Detect which cell encompasses the target text, then output its (X, Y) center coordinate. 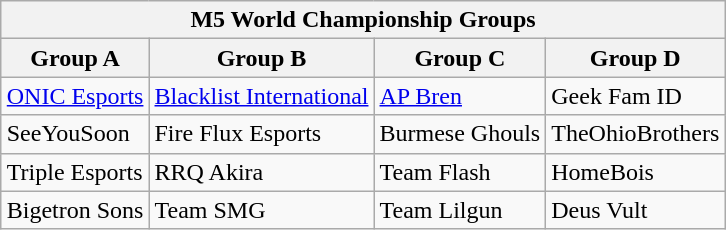
Team SMG (262, 210)
TheOhioBrothers (636, 134)
AP Bren (460, 96)
Burmese Ghouls (460, 134)
Team Lilgun (460, 210)
Fire Flux Esports (262, 134)
Deus Vult (636, 210)
Blacklist International (262, 96)
Bigetron Sons (75, 210)
RRQ Akira (262, 172)
Group C (460, 58)
Team Flash (460, 172)
Group D (636, 58)
Triple Esports (75, 172)
Group B (262, 58)
ONIC Esports (75, 96)
Group A (75, 58)
M5 World Championship Groups (363, 20)
Geek Fam ID (636, 96)
HomeBois (636, 172)
SeeYouSoon (75, 134)
